Capture the cell that displays the provided text and extract its [x, y] central coordinate. 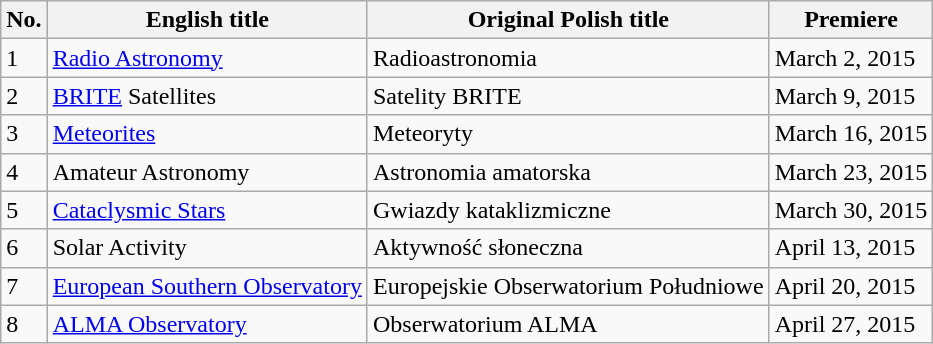
Amateur Astronomy [207, 172]
6 [24, 248]
BRITE Satellites [207, 96]
Astronomia amatorska [568, 172]
Europejskie Obserwatorium Południowe [568, 286]
English title [207, 20]
Satelity BRITE [568, 96]
Radioastronomia [568, 58]
March 2, 2015 [851, 58]
Aktywność słoneczna [568, 248]
Meteoryty [568, 134]
7 [24, 286]
2 [24, 96]
Gwiazdy kataklizmiczne [568, 210]
March 30, 2015 [851, 210]
March 16, 2015 [851, 134]
Cataclysmic Stars [207, 210]
ALMA Observatory [207, 324]
Meteorites [207, 134]
Original Polish title [568, 20]
8 [24, 324]
Radio Astronomy [207, 58]
1 [24, 58]
April 20, 2015 [851, 286]
Premiere [851, 20]
5 [24, 210]
Obserwatorium ALMA [568, 324]
European Southern Observatory [207, 286]
4 [24, 172]
No. [24, 20]
3 [24, 134]
Solar Activity [207, 248]
March 9, 2015 [851, 96]
March 23, 2015 [851, 172]
April 27, 2015 [851, 324]
April 13, 2015 [851, 248]
